Scan for the cell matching the given text and deliver its [X, Y] coordinate at center. 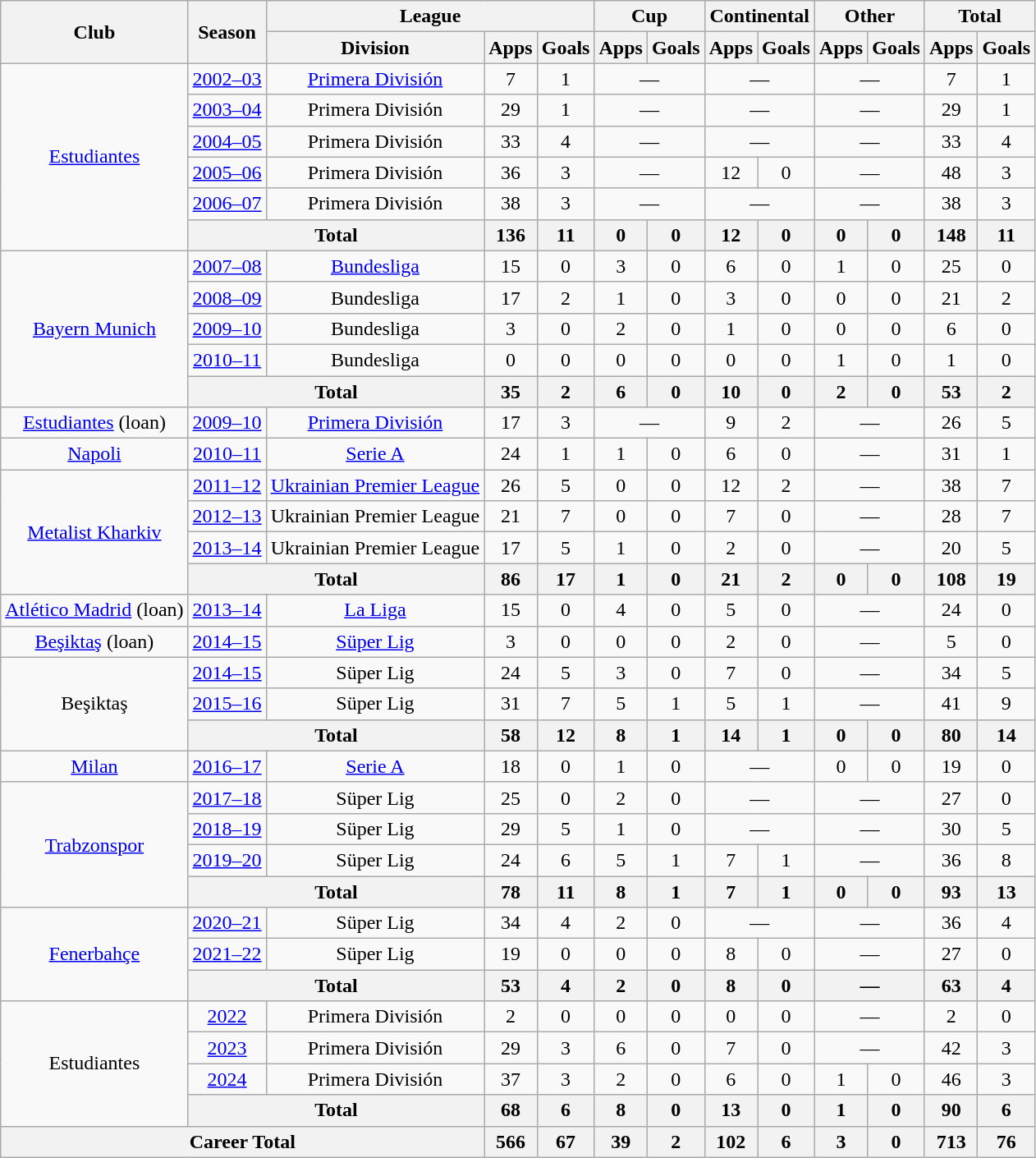
37 [511, 1079]
La Liga [375, 610]
39 [621, 1142]
Beşiktaş [94, 704]
2002–03 [227, 79]
46 [951, 1079]
2022 [227, 1017]
2020–21 [227, 923]
58 [511, 735]
35 [511, 392]
2016–17 [227, 766]
42 [951, 1048]
2021–22 [227, 954]
Napoli [94, 454]
Career Total [243, 1142]
Other [869, 16]
2007–08 [227, 266]
48 [951, 172]
2012–13 [227, 517]
2015–16 [227, 704]
2003–04 [227, 110]
63 [951, 986]
Club [94, 32]
566 [511, 1142]
2006–07 [227, 204]
2024 [227, 1079]
Division [375, 48]
90 [951, 1110]
28 [951, 517]
2017–18 [227, 797]
93 [951, 891]
League [430, 16]
86 [511, 579]
30 [951, 829]
2019–20 [227, 860]
Metalist Kharkiv [94, 532]
713 [951, 1142]
Estudiantes (loan) [94, 423]
Cup [649, 16]
Bayern Munich [94, 329]
Continental [759, 16]
78 [511, 891]
10 [731, 392]
18 [511, 766]
102 [731, 1142]
Trabzonspor [94, 844]
20 [951, 548]
2018–19 [227, 829]
2005–06 [227, 172]
68 [511, 1110]
76 [1006, 1142]
Season [227, 32]
136 [511, 235]
67 [566, 1142]
2023 [227, 1048]
Fenerbahçe [94, 954]
Beşiktaş (loan) [94, 641]
41 [951, 704]
2008–09 [227, 297]
108 [951, 579]
80 [951, 735]
2004–05 [227, 141]
2011–12 [227, 485]
Atlético Madrid (loan) [94, 610]
Milan [94, 766]
148 [951, 235]
